Scan for the cell matching the given text and deliver its (X, Y) coordinate at center. 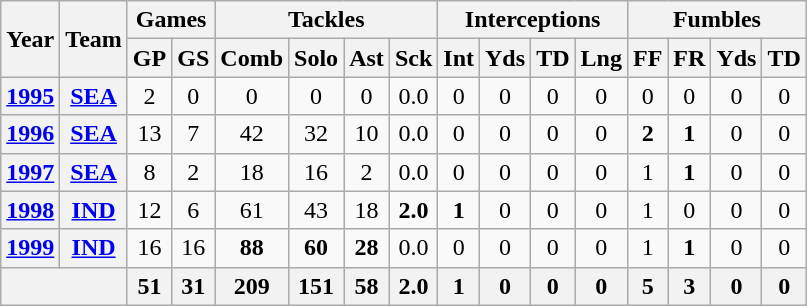
FR (690, 58)
12 (149, 210)
Int (459, 58)
60 (316, 248)
Tackles (326, 20)
8 (149, 172)
Ast (367, 58)
Year (30, 39)
58 (367, 286)
88 (252, 248)
1997 (30, 172)
31 (194, 286)
151 (316, 286)
GS (194, 58)
Team (94, 39)
1999 (30, 248)
3 (690, 286)
51 (149, 286)
7 (194, 134)
Lng (601, 58)
Solo (316, 58)
1998 (30, 210)
Games (170, 20)
GP (149, 58)
1996 (30, 134)
5 (647, 286)
61 (252, 210)
32 (316, 134)
Fumbles (716, 20)
209 (252, 286)
42 (252, 134)
13 (149, 134)
10 (367, 134)
43 (316, 210)
FF (647, 58)
Comb (252, 58)
28 (367, 248)
1995 (30, 96)
6 (194, 210)
Interceptions (533, 20)
Sck (413, 58)
